Output the (X, Y) coordinate of the center of the cell containing the given text.  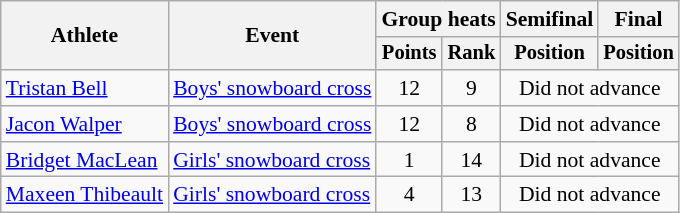
9 (472, 88)
Tristan Bell (84, 88)
8 (472, 124)
Final (638, 19)
Rank (472, 54)
Maxeen Thibeault (84, 195)
Jacon Walper (84, 124)
Group heats (438, 19)
Event (272, 36)
14 (472, 160)
Points (409, 54)
4 (409, 195)
Athlete (84, 36)
13 (472, 195)
1 (409, 160)
Semifinal (550, 19)
Bridget MacLean (84, 160)
